Scan for the cell matching the given text and deliver its (X, Y) coordinate at center. 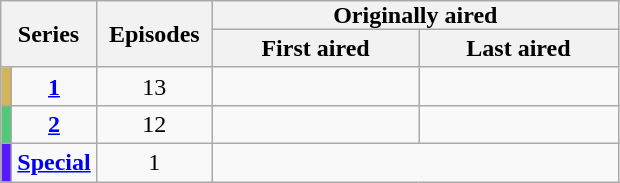
Series (48, 34)
Special (54, 162)
12 (154, 124)
Last aired (518, 48)
2 (54, 124)
Episodes (154, 34)
13 (154, 86)
Originally aired (415, 15)
First aired (315, 48)
